Return the (x, y) coordinate for the center point of the cell that contains the specified text.  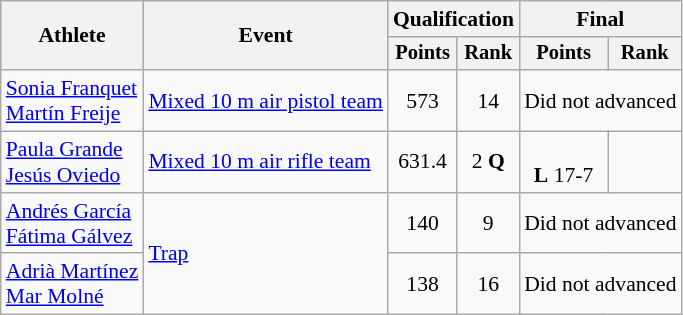
9 (488, 224)
138 (422, 284)
Andrés GarcíaFátima Gálvez (72, 224)
Sonia FranquetMartín Freije (72, 100)
Final (600, 19)
Mixed 10 m air rifle team (266, 162)
14 (488, 100)
2 Q (488, 162)
Qualification (454, 19)
16 (488, 284)
140 (422, 224)
Athlete (72, 36)
Paula GrandeJesús Oviedo (72, 162)
Mixed 10 m air pistol team (266, 100)
573 (422, 100)
Trap (266, 254)
Adrià MartínezMar Molné (72, 284)
Event (266, 36)
631.4 (422, 162)
L 17-7 (564, 162)
